For the text-containing cell, return its midpoint in (x, y) coordinate format. 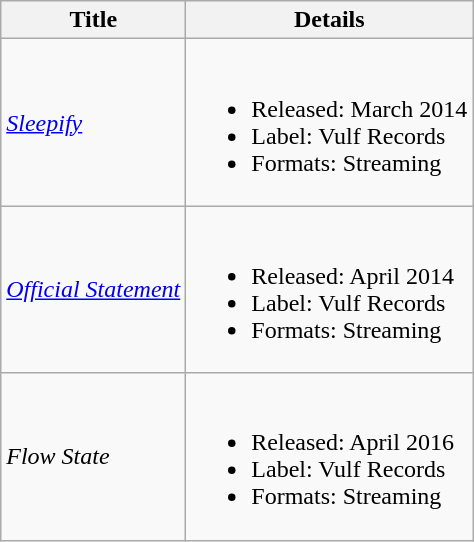
Released: March 2014Label: Vulf RecordsFormats: Streaming (330, 122)
Title (94, 20)
Official Statement (94, 290)
Flow State (94, 456)
Sleepify (94, 122)
Released: April 2014Label: Vulf RecordsFormats: Streaming (330, 290)
Released: April 2016Label: Vulf RecordsFormats: Streaming (330, 456)
Details (330, 20)
